For the text-containing cell, return its midpoint in (X, Y) coordinate format. 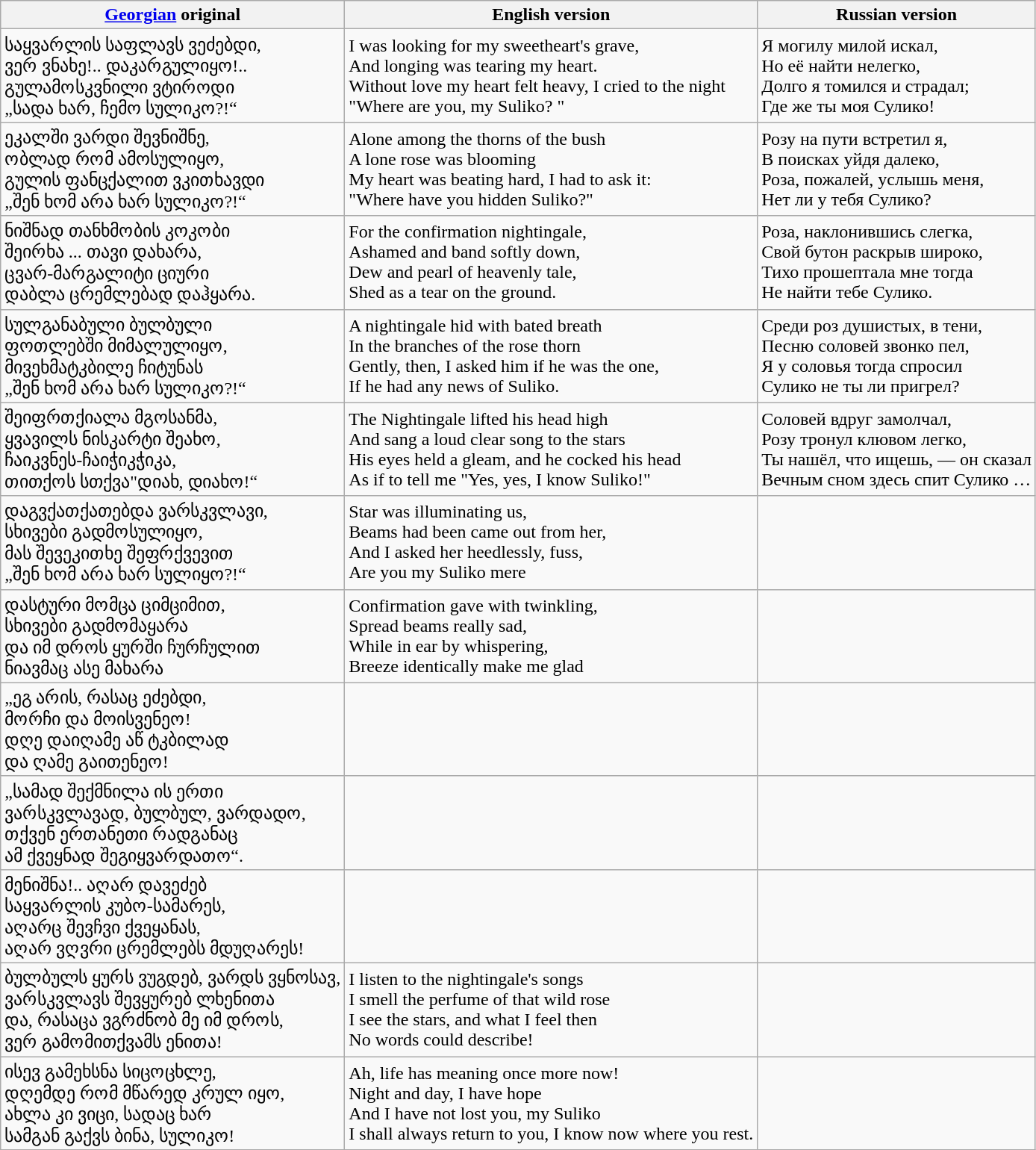
English version (551, 15)
A nightingale hid with bated breath In the branches of the rose thorn Gently, then, I asked him if he was the one, If he had any news of Suliko. (551, 355)
საყვარლის საფლავს ვეძებდი,ვერ ვნახე!.. დაკარგულიყო!..გულამოსკვნილი ვტიროდი„სადა ხარ, ჩემო სულიკო?!“ (173, 76)
მენიშნა!.. აღარ დავეძებსაყვარლის კუბო-სამარეს,აღარც შევჩვი ქვეყანას,აღარ ვღვრი ცრემლებს მდუღარეს! (173, 916)
Соловей вдруг замолчал,Розу тронул клювом легко, Ты нашёл, что ищешь, — он сказалВечным сном здесь спит Сулико … (897, 450)
Georgian original (173, 15)
დასტური მომცა ციმციმით,სხივები გადმომაყარადა იმ დროს ყურში ჩურჩულითნიავმაც ასე მახარა (173, 636)
Star was illuminating us, Beams had been came out from her,And I asked her heedlessly, fuss, Are you my Suliko mere (551, 542)
დაგვქათქათებდა ვარსკვლავი,სხივები გადმოსულიყო,მას შევეკითხე შეფრქვევით„შენ ხომ არა ხარ სულიყო?!“ (173, 542)
Я могилу милой искал,Но её найти нелегко,Долго я томился и страдал;Где же ты моя Сулико! (897, 76)
Alone among the thorns of the bush A lone rose was bloomingMy heart was beating hard, I had to ask it:"Where have you hidden Suliko?" (551, 169)
სულგანაბული ბულბულიფოთლებში მიმალულიყო,მივეხმატკბილე ჩიტუნას„შენ ხომ არა ხარ სულიკო?!“ (173, 355)
ეკალში ვარდი შევნიშნე,ობლად რომ ამოსულიყო,გულის ფანცქალით ვკითხავდი„შენ ხომ არა ხარ სულიკო?!“ (173, 169)
„ეგ არის, რასაც ეძებდი,მორჩი და მოისვენეო!დღე დაიღამე აწ ტკბილადდა ღამე გაითენეო! (173, 729)
„სამად შექმნილა ის ერთივარსკვლავად, ბულბულ, ვარდადო,თქვენ ერთანეთი რადგანაცამ ქვეყნად შეგიყვარდათო“. (173, 823)
I listen to the nightingale's songs I smell the perfume of that wild rose I see the stars, and what I feel then No words could describe! (551, 1010)
Confirmation gave with twinkling, Spread beams really sad, While in ear by whispering,Breeze identically make me glad (551, 636)
შეიფრთქიალა მგოსანმა,ყვავილს ნისკარტი შეახო,ჩაიკვნეს-ჩაიჭიკჭიკა,თითქოს სთქვა"დიახ, დიახო!“ (173, 450)
Розу на пути встретил я, В поисках уйдя далеко, Роза, пожалей, услышь меня, Нет ли у тебя Сулико? (897, 169)
ბულბულს ყურს ვუგდებ, ვარდს ვყნოსავ,ვარსკვლავს შევყურებ ლხენითადა, რასაცა ვგრძნობ მე იმ დროს,ვერ გამომითქვამს ენითა! (173, 1010)
Russian version (897, 15)
Роза, наклонившись слегка,Свой бутон раскрыв широко,Тихо прошептала мне тогдаНе найти тебе Сулико. (897, 263)
ნიშნად თანხმობის კოკობიშეირხა ... თავი დახარა,ცვარ-მარგალიტი ციურიდაბლა ცრემლებად დაჰყარა. (173, 263)
ისევ გამეხსნა სიცოცხლე,დღემდე რომ მწარედ კრულ იყო,ახლა კი ვიცი, სადაც ხარსამგან გაქვს ბინა, სულიკო! (173, 1102)
Среди роз душистых, в тени,Песню соловей звонко пел, Я у соловья тогда спросилСулико не ты ли пригрел? (897, 355)
For the confirmation nightingale, Ashamed and band softly down,Dew and pearl of heavenly tale,Shed as a tear on the ground. (551, 263)
